Return the [x, y] coordinate for the center point of the cell that contains the specified text.  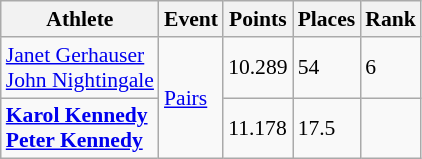
54 [327, 68]
Karol KennedyPeter Kennedy [80, 128]
11.178 [258, 128]
10.289 [258, 68]
Event [191, 19]
17.5 [327, 128]
Pairs [191, 98]
Places [327, 19]
6 [390, 68]
Rank [390, 19]
Athlete [80, 19]
Janet GerhauserJohn Nightingale [80, 68]
Points [258, 19]
